Detect which cell encompasses the target text, then output its [X, Y] center coordinate. 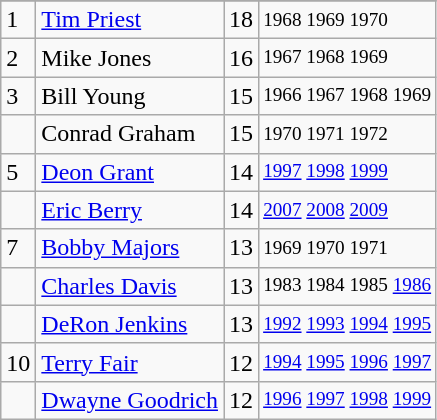
2007 2008 2009 [348, 210]
1969 1970 1971 [348, 248]
1992 1993 1994 1995 [348, 324]
Mike Jones [130, 58]
1983 1984 1985 1986 [348, 286]
18 [242, 20]
DeRon Jenkins [130, 324]
1967 1968 1969 [348, 58]
7 [18, 248]
Eric Berry [130, 210]
16 [242, 58]
5 [18, 172]
10 [18, 362]
Conrad Graham [130, 134]
1 [18, 20]
1970 1971 1972 [348, 134]
1966 1967 1968 1969 [348, 96]
Charles Davis [130, 286]
2 [18, 58]
Deon Grant [130, 172]
Bobby Majors [130, 248]
1968 1969 1970 [348, 20]
Tim Priest [130, 20]
Dwayne Goodrich [130, 400]
1994 1995 1996 1997 [348, 362]
Bill Young [130, 96]
1996 1997 1998 1999 [348, 400]
1997 1998 1999 [348, 172]
3 [18, 96]
Terry Fair [130, 362]
